Provide the [X, Y] coordinate of the cell's center where the given text is located.  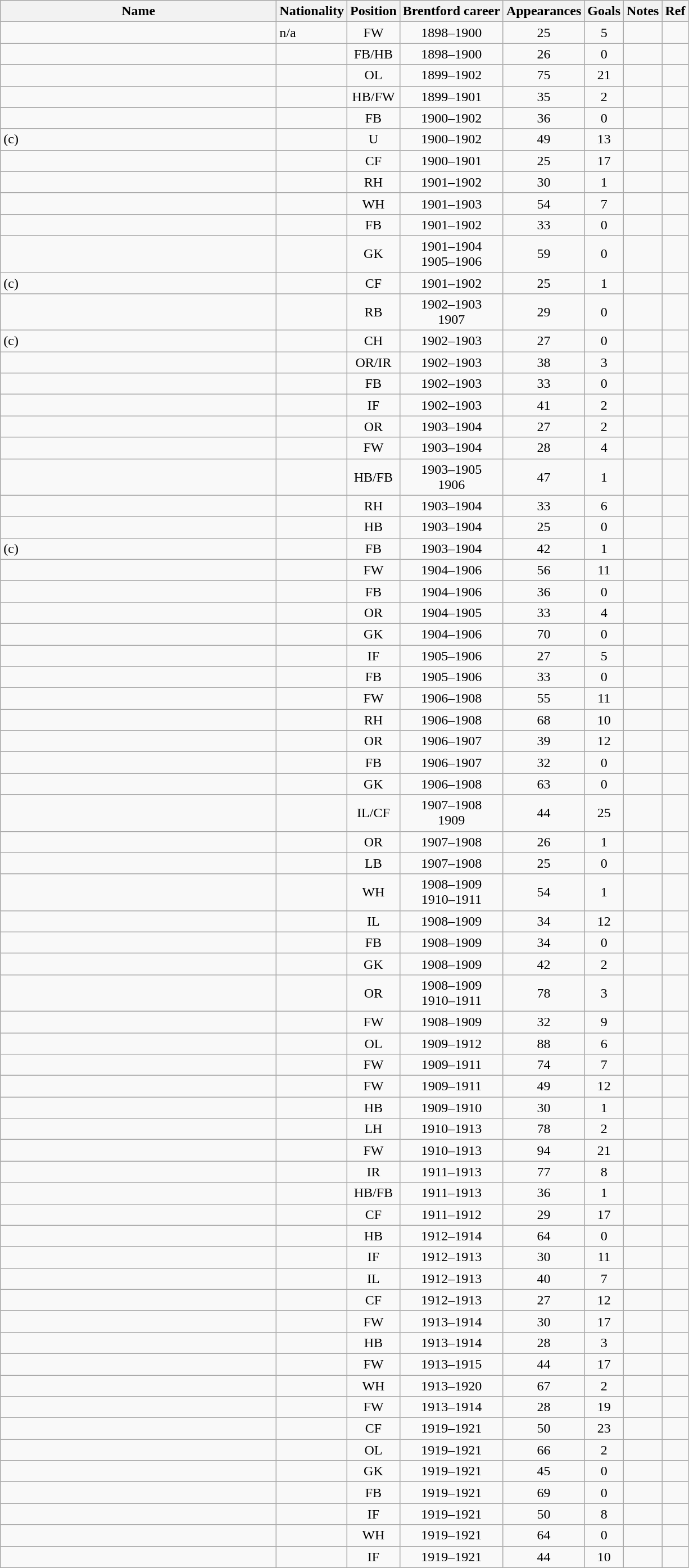
66 [543, 1450]
59 [543, 254]
Ref [676, 11]
39 [543, 741]
69 [543, 1493]
1904–1905 [451, 613]
Name [138, 11]
67 [543, 1385]
U [374, 139]
Brentford career [451, 11]
IR [374, 1172]
CH [374, 341]
1911–1912 [451, 1214]
56 [543, 570]
1909–1910 [451, 1108]
FB/HB [374, 54]
LB [374, 863]
41 [543, 405]
RB [374, 312]
1899–1902 [451, 75]
45 [543, 1471]
38 [543, 362]
Position [374, 11]
68 [543, 720]
23 [604, 1429]
9 [604, 1022]
Notes [643, 11]
94 [543, 1150]
1901–1903 [451, 203]
40 [543, 1279]
n/a [312, 33]
1902–19031907 [451, 312]
77 [543, 1172]
13 [604, 139]
19 [604, 1407]
1912–1914 [451, 1236]
75 [543, 75]
70 [543, 634]
1899–1901 [451, 97]
1907–19081909 [451, 813]
LH [374, 1129]
IL/CF [374, 813]
1903–19051906 [451, 477]
1900–1901 [451, 161]
HB/FW [374, 97]
55 [543, 699]
1909–1912 [451, 1044]
1901–19041905–1906 [451, 254]
1913–1915 [451, 1364]
Appearances [543, 11]
Nationality [312, 11]
1913–1920 [451, 1385]
OR/IR [374, 362]
63 [543, 784]
88 [543, 1044]
74 [543, 1065]
47 [543, 477]
Goals [604, 11]
35 [543, 97]
